Detect which cell encompasses the target text, then output its (X, Y) center coordinate. 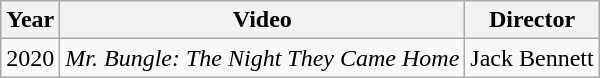
2020 (30, 58)
Video (262, 20)
Year (30, 20)
Mr. Bungle: The Night They Came Home (262, 58)
Jack Bennett (532, 58)
Director (532, 20)
